Locate the cell with the specified text and output its [x, y] center coordinate. 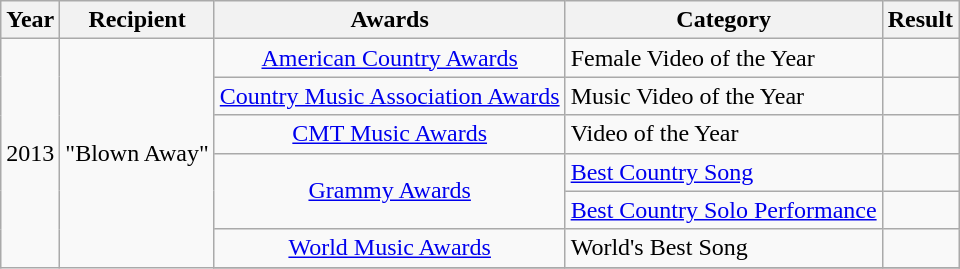
Recipient [137, 20]
"Blown Away" [137, 153]
Result [920, 20]
Female Video of the Year [724, 58]
Year [30, 20]
Country Music Association Awards [390, 96]
Video of the Year [724, 134]
Best Country Song [724, 172]
Grammy Awards [390, 191]
World's Best Song [724, 248]
Best Country Solo Performance [724, 210]
Music Video of the Year [724, 96]
American Country Awards [390, 58]
Category [724, 20]
CMT Music Awards [390, 134]
World Music Awards [390, 248]
2013 [30, 153]
Awards [390, 20]
